Scan for the cell matching the given text and deliver its [X, Y] coordinate at center. 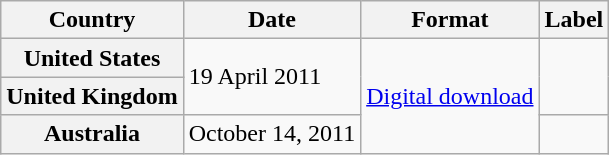
October 14, 2011 [272, 134]
Digital download [450, 96]
United States [92, 58]
Label [574, 20]
Australia [92, 134]
19 April 2011 [272, 77]
Format [450, 20]
United Kingdom [92, 96]
Date [272, 20]
Country [92, 20]
